Capture the cell that displays the provided text and extract its [x, y] central coordinate. 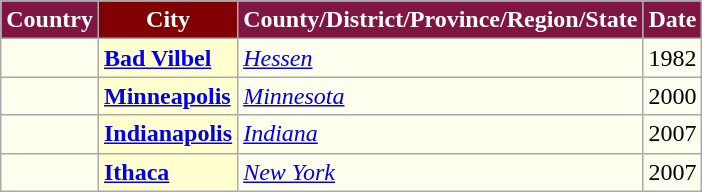
City [168, 20]
1982 [672, 58]
Hessen [440, 58]
Bad Vilbel [168, 58]
Minneapolis [168, 96]
County/District/Province/Region/State [440, 20]
Indianapolis [168, 134]
2000 [672, 96]
Date [672, 20]
New York [440, 172]
Indiana [440, 134]
Minnesota [440, 96]
Country [50, 20]
Ithaca [168, 172]
